Identify which cell holds the provided text, then report its (X, Y) central coordinate. 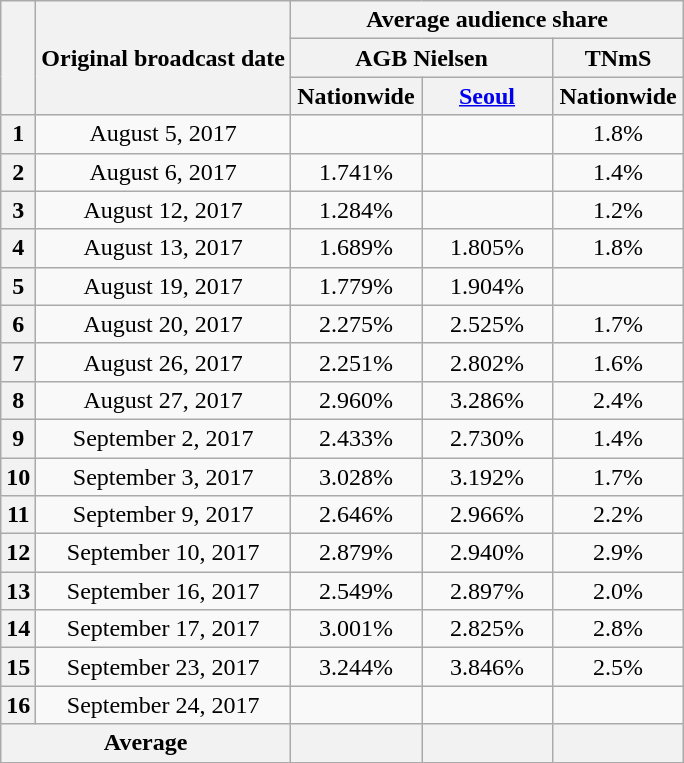
1.741% (356, 172)
7 (18, 362)
3.244% (356, 667)
2.825% (488, 629)
AGB Nielsen (421, 58)
September 3, 2017 (164, 477)
16 (18, 705)
2.940% (488, 553)
August 12, 2017 (164, 210)
1.2% (618, 210)
August 26, 2017 (164, 362)
August 20, 2017 (164, 324)
2.2% (618, 515)
1 (18, 134)
September 10, 2017 (164, 553)
1.6% (618, 362)
2.646% (356, 515)
Average audience share (486, 20)
3.846% (488, 667)
9 (18, 438)
2.251% (356, 362)
2.5% (618, 667)
2.960% (356, 400)
8 (18, 400)
6 (18, 324)
2.525% (488, 324)
2.802% (488, 362)
2.730% (488, 438)
September 9, 2017 (164, 515)
August 6, 2017 (164, 172)
September 16, 2017 (164, 591)
September 23, 2017 (164, 667)
August 13, 2017 (164, 248)
2.9% (618, 553)
2.897% (488, 591)
14 (18, 629)
2.549% (356, 591)
1.904% (488, 286)
1.805% (488, 248)
3 (18, 210)
2.966% (488, 515)
10 (18, 477)
15 (18, 667)
TNmS (618, 58)
2 (18, 172)
Seoul (488, 96)
2.8% (618, 629)
4 (18, 248)
3.192% (488, 477)
1.284% (356, 210)
August 27, 2017 (164, 400)
1.779% (356, 286)
1.689% (356, 248)
11 (18, 515)
Original broadcast date (164, 58)
3.001% (356, 629)
August 19, 2017 (164, 286)
2.879% (356, 553)
2.275% (356, 324)
2.433% (356, 438)
12 (18, 553)
August 5, 2017 (164, 134)
September 24, 2017 (164, 705)
5 (18, 286)
3.286% (488, 400)
13 (18, 591)
2.4% (618, 400)
September 2, 2017 (164, 438)
2.0% (618, 591)
Average (146, 743)
September 17, 2017 (164, 629)
3.028% (356, 477)
